From the cell containing the given text, extract its center point as (x, y) coordinate. 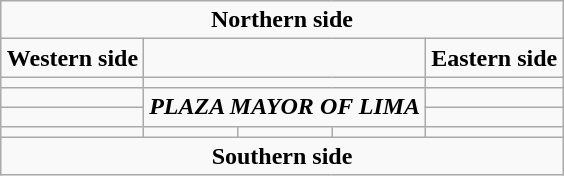
Northern side (282, 20)
Eastern side (494, 58)
Southern side (282, 156)
PLAZA MAYOR OF LIMA (285, 107)
Western side (72, 58)
